Return the [x, y] coordinate for the center point of the cell that contains the specified text.  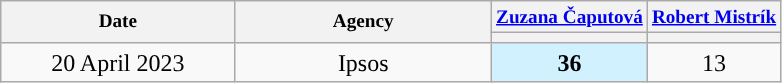
36 [570, 62]
Zuzana Čaputová [570, 17]
13 [714, 62]
Date [118, 22]
Robert Mistrík [714, 17]
Agency [364, 22]
Ipsos [364, 62]
20 April 2023 [118, 62]
